Output the [x, y] coordinate of the center of the cell containing the given text.  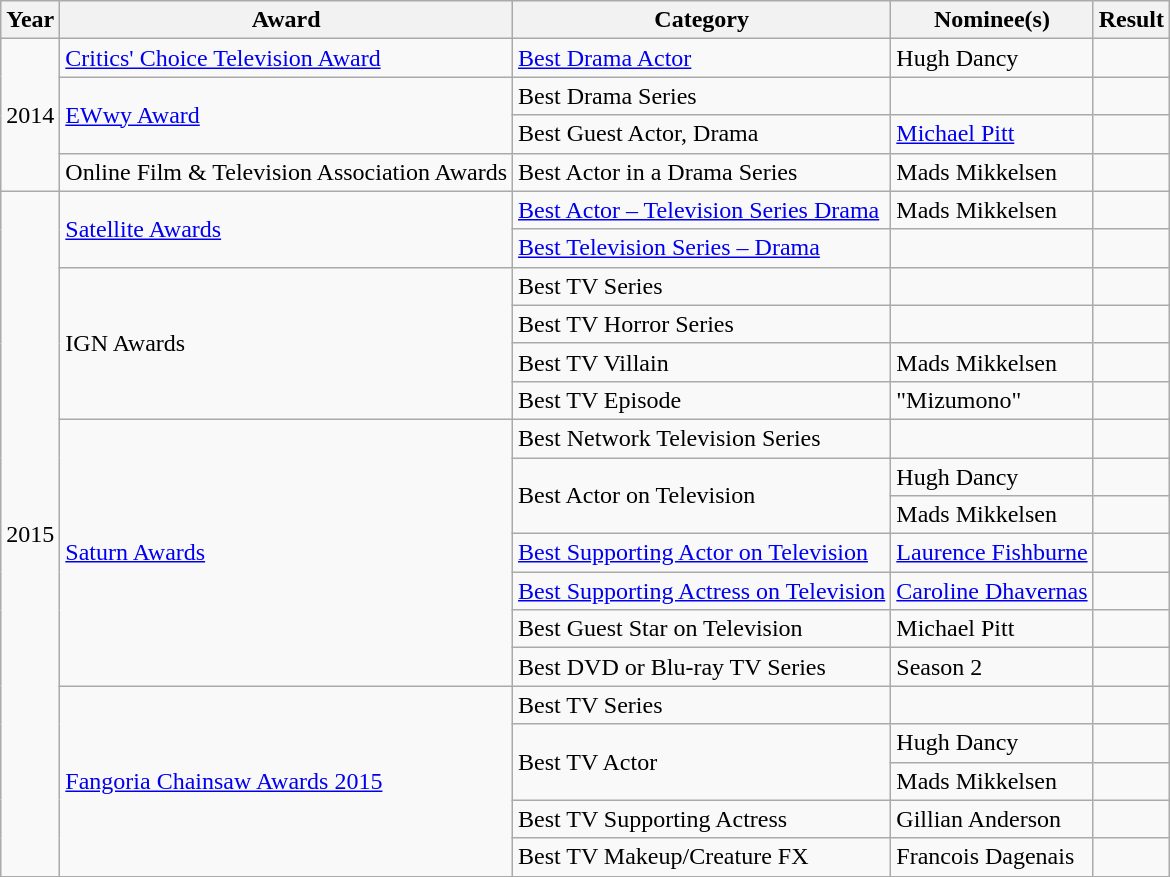
Satellite Awards [286, 229]
Best TV Horror Series [702, 324]
Season 2 [992, 667]
Best Television Series – Drama [702, 248]
Fangoria Chainsaw Awards 2015 [286, 781]
Online Film & Television Association Awards [286, 172]
Best TV Makeup/Creature FX [702, 857]
Critics' Choice Television Award [286, 58]
Best TV Episode [702, 400]
Award [286, 20]
Laurence Fishburne [992, 553]
Caroline Dhavernas [992, 591]
Francois Dagenais [992, 857]
Best Network Television Series [702, 438]
Best Drama Actor [702, 58]
Best TV Actor [702, 762]
Best Guest Actor, Drama [702, 134]
EWwy Award [286, 115]
IGN Awards [286, 343]
Result [1131, 20]
Best TV Supporting Actress [702, 819]
2015 [30, 534]
Saturn Awards [286, 552]
Year [30, 20]
2014 [30, 115]
Best Guest Star on Television [702, 629]
Category [702, 20]
Best Drama Series [702, 96]
"Mizumono" [992, 400]
Best DVD or Blu-ray TV Series [702, 667]
Best TV Villain [702, 362]
Best Actor on Television [702, 496]
Gillian Anderson [992, 819]
Nominee(s) [992, 20]
Best Supporting Actor on Television [702, 553]
Best Supporting Actress on Television [702, 591]
Best Actor in a Drama Series [702, 172]
Best Actor – Television Series Drama [702, 210]
